Extract the (x, y) coordinate from the center of the cell holding the provided text.  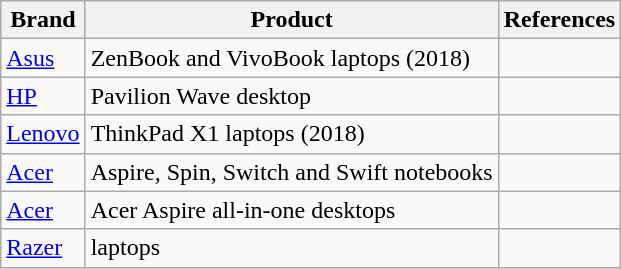
ZenBook and VivoBook laptops (2018) (292, 58)
Razer (43, 248)
Aspire, Spin, Switch and Swift notebooks (292, 172)
References (560, 20)
Lenovo (43, 134)
Asus (43, 58)
HP (43, 96)
ThinkPad X1 laptops (2018) (292, 134)
Product (292, 20)
Acer Aspire all-in-one desktops (292, 210)
Brand (43, 20)
Pavilion Wave desktop (292, 96)
laptops (292, 248)
